Detect which cell encompasses the target text, then output its [X, Y] center coordinate. 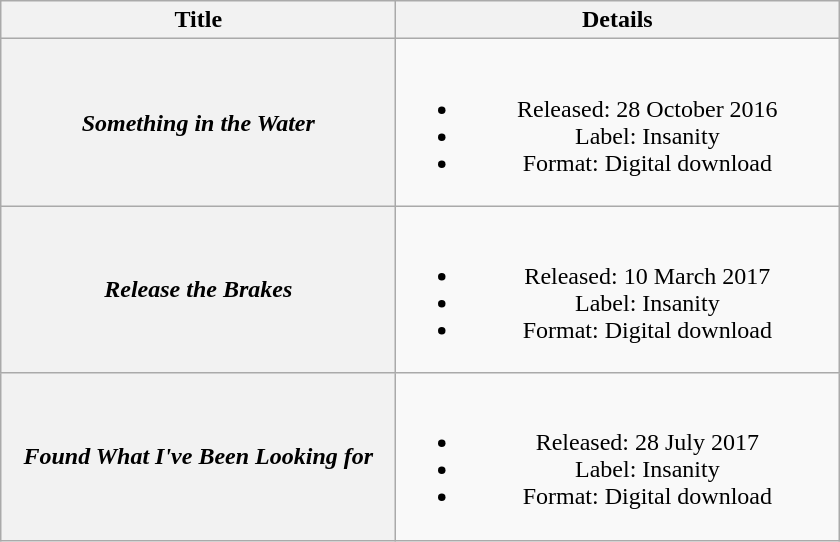
Released: 10 March 2017Label: InsanityFormat: Digital download [618, 290]
Release the Brakes [198, 290]
Details [618, 20]
Title [198, 20]
Found What I've Been Looking for [198, 456]
Released: 28 July 2017Label: InsanityFormat: Digital download [618, 456]
Something in the Water [198, 122]
Released: 28 October 2016Label: InsanityFormat: Digital download [618, 122]
